Determine the [X, Y] coordinate at the center of the cell enclosing the given text.  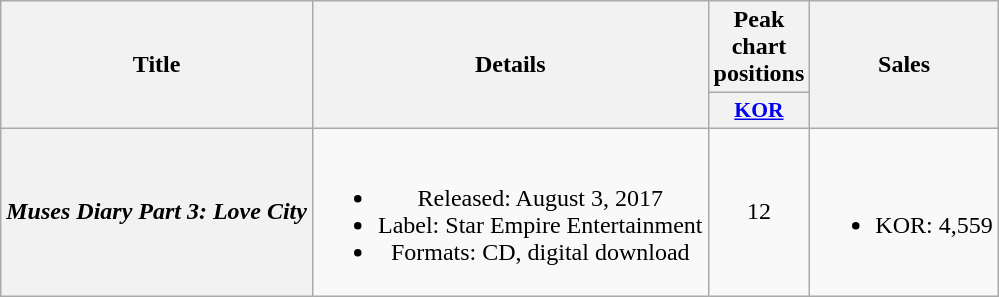
Title [157, 65]
Released: August 3, 2017Label: Star Empire EntertainmentFormats: CD, digital download [510, 212]
12 [759, 212]
Details [510, 65]
Sales [904, 65]
Muses Diary Part 3: Love City [157, 212]
KOR: 4,559 [904, 212]
KOR [759, 111]
Peak chart positions [759, 47]
